Determine the (x, y) coordinate at the center of the cell enclosing the given text.  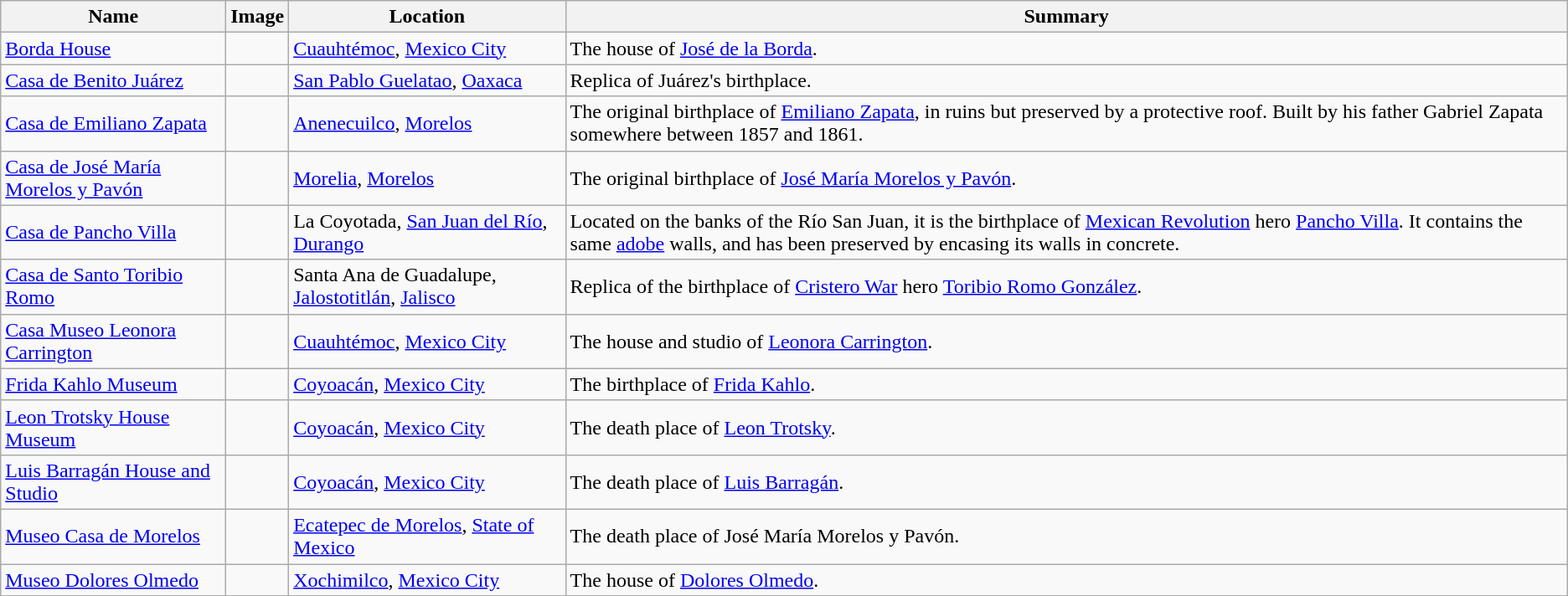
The death place of José María Morelos y Pavón. (1066, 536)
Museo Dolores Olmedo (114, 580)
Casa Museo Leonora Carrington (114, 342)
The original birthplace of José María Morelos y Pavón. (1066, 177)
Image (258, 17)
Frida Kahlo Museum (114, 384)
La Coyotada, San Juan del Río, Durango (427, 233)
Casa de Santo Toribio Romo (114, 286)
Replica of the birthplace of Cristero War hero Toribio Romo González. (1066, 286)
The death place of Leon Trotsky. (1066, 427)
Summary (1066, 17)
The house of Dolores Olmedo. (1066, 580)
The house and studio of Leonora Carrington. (1066, 342)
Ecatepec de Morelos, State of Mexico (427, 536)
The birthplace of Frida Kahlo. (1066, 384)
Casa de Pancho Villa (114, 233)
Leon Trotsky House Museum (114, 427)
Xochimilco, Mexico City (427, 580)
Casa de Benito Juárez (114, 80)
Casa de Emiliano Zapata (114, 124)
Luis Barragán House and Studio (114, 482)
The death place of Luis Barragán. (1066, 482)
Anenecuilco, Morelos (427, 124)
The house of José de la Borda. (1066, 49)
Replica of Juárez's birthplace. (1066, 80)
Museo Casa de Morelos (114, 536)
Location (427, 17)
Morelia, Morelos (427, 177)
San Pablo Guelatao, Oaxaca (427, 80)
Name (114, 17)
Santa Ana de Guadalupe, Jalostotitlán, Jalisco (427, 286)
Casa de José María Morelos y Pavón (114, 177)
Borda House (114, 49)
